Find where the given text appears and provide that cell's center as [x, y] coordinate. 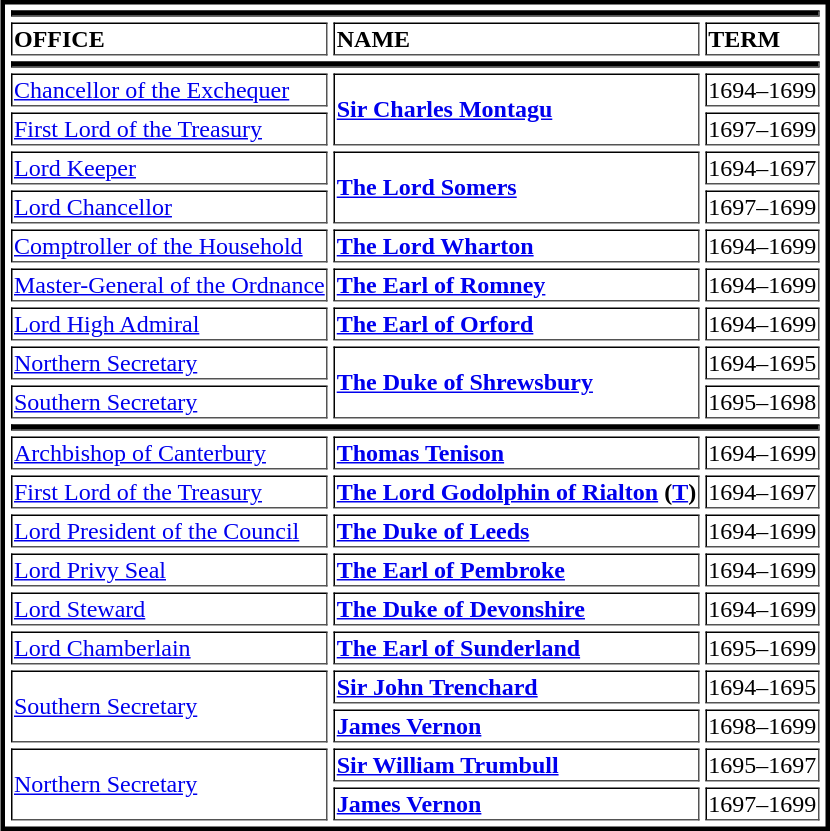
TERM [762, 38]
Lord President of the Council [170, 530]
Sir Charles Montagu [516, 110]
Lord Privy Seal [170, 570]
1695–1697 [762, 764]
Lord Chancellor [170, 206]
Master-General of the Ordnance [170, 284]
The Earl of Orford [516, 324]
1695–1698 [762, 402]
The Duke of Leeds [516, 530]
The Lord Godolphin of Rialton (T) [516, 492]
Lord Keeper [170, 168]
Comptroller of the Household [170, 246]
The Duke of Shrewsbury [516, 382]
Lord Chamberlain [170, 648]
1695–1699 [762, 648]
OFFICE [170, 38]
The Lord Somers [516, 188]
The Duke of Devonshire [516, 608]
The Earl of Romney [516, 284]
The Earl of Sunderland [516, 648]
Sir John Trenchard [516, 686]
The Lord Wharton [516, 246]
Chancellor of the Exchequer [170, 90]
Archbishop of Canterbury [170, 452]
NAME [516, 38]
The Earl of Pembroke [516, 570]
Lord High Admiral [170, 324]
1698–1699 [762, 726]
Lord Steward [170, 608]
Sir William Trumbull [516, 764]
Thomas Tenison [516, 452]
